Find where the given text appears and provide that cell's center as [X, Y] coordinate. 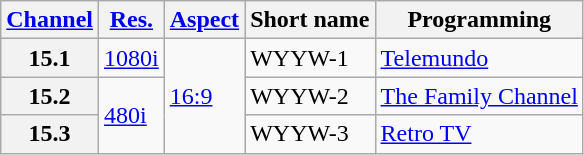
480i [132, 115]
1080i [132, 58]
WYYW-1 [310, 58]
15.3 [50, 134]
Retro TV [479, 134]
The Family Channel [479, 96]
Programming [479, 20]
Telemundo [479, 58]
16:9 [204, 96]
WYYW-3 [310, 134]
15.1 [50, 58]
Aspect [204, 20]
Res. [132, 20]
Short name [310, 20]
WYYW-2 [310, 96]
Channel [50, 20]
15.2 [50, 96]
